From the cell containing the given text, extract its center point as (X, Y) coordinate. 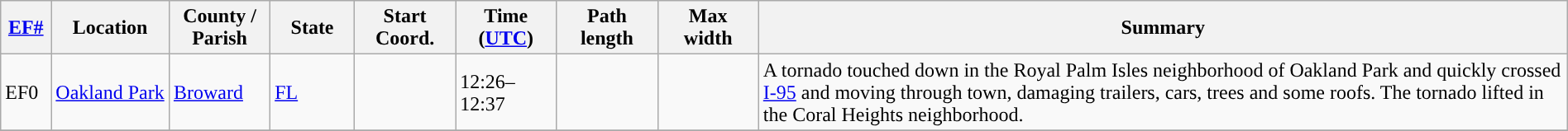
County / Parish (219, 28)
State (313, 28)
EF0 (26, 92)
Broward (219, 92)
Path length (607, 28)
Time (UTC) (506, 28)
Start Coord. (404, 28)
12:26–12:37 (506, 92)
EF# (26, 28)
FL (313, 92)
Summary (1163, 28)
Max width (708, 28)
Location (111, 28)
Oakland Park (111, 92)
